Pinpoint the cell where the given text exists, returning its (X, Y) midpoint coordinate. 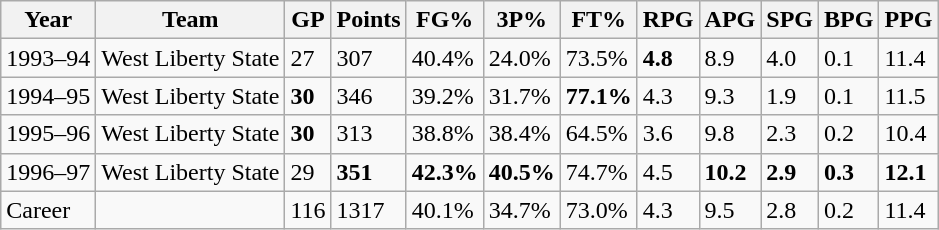
351 (368, 172)
38.8% (444, 134)
27 (308, 58)
31.7% (522, 96)
42.3% (444, 172)
1317 (368, 210)
9.3 (730, 96)
1996–97 (48, 172)
3.6 (668, 134)
73.0% (598, 210)
64.5% (598, 134)
40.4% (444, 58)
1995–96 (48, 134)
Career (48, 210)
RPG (668, 20)
2.9 (790, 172)
BPG (849, 20)
SPG (790, 20)
Team (190, 20)
29 (308, 172)
1993–94 (48, 58)
GP (308, 20)
24.0% (522, 58)
2.8 (790, 210)
307 (368, 58)
4.8 (668, 58)
FG% (444, 20)
38.4% (522, 134)
11.5 (908, 96)
74.7% (598, 172)
8.9 (730, 58)
0.3 (849, 172)
40.1% (444, 210)
FT% (598, 20)
77.1% (598, 96)
313 (368, 134)
346 (368, 96)
34.7% (522, 210)
4.5 (668, 172)
1.9 (790, 96)
Points (368, 20)
4.0 (790, 58)
PPG (908, 20)
10.2 (730, 172)
73.5% (598, 58)
12.1 (908, 172)
Year (48, 20)
3P% (522, 20)
10.4 (908, 134)
9.5 (730, 210)
116 (308, 210)
40.5% (522, 172)
39.2% (444, 96)
2.3 (790, 134)
APG (730, 20)
1994–95 (48, 96)
9.8 (730, 134)
